Locate the cell with the specified text and output its (X, Y) center coordinate. 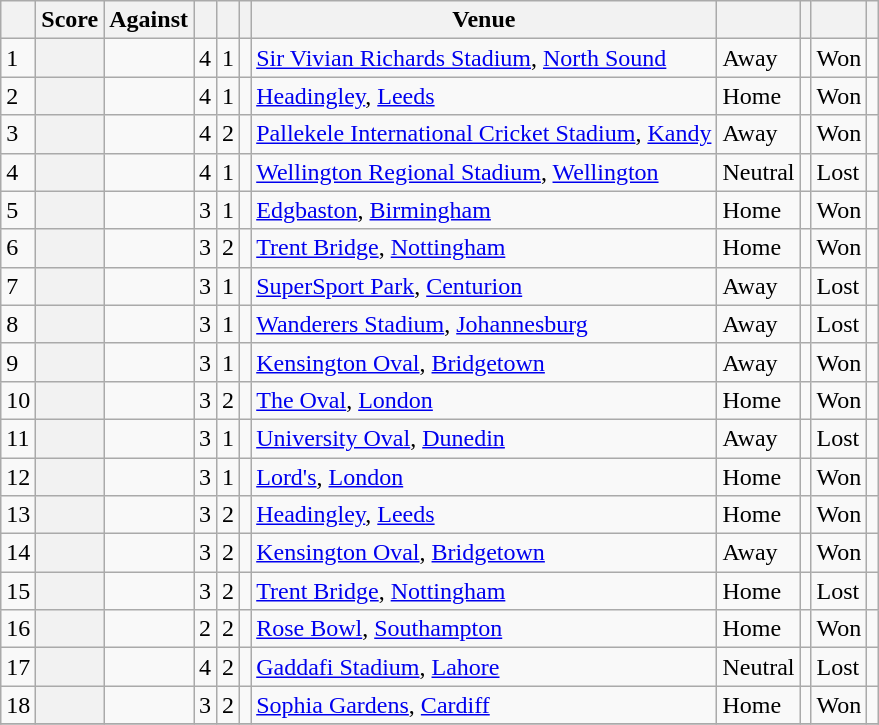
14 (18, 553)
Sophia Gardens, Cardiff (484, 705)
17 (18, 667)
16 (18, 629)
18 (18, 705)
Venue (484, 20)
Rose Bowl, Southampton (484, 629)
13 (18, 515)
5 (18, 210)
Edgbaston, Birmingham (484, 210)
Score (70, 20)
The Oval, London (484, 400)
Gaddafi Stadium, Lahore (484, 667)
Pallekele International Cricket Stadium, Kandy (484, 134)
SuperSport Park, Centurion (484, 286)
Against (149, 20)
11 (18, 438)
15 (18, 591)
Wanderers Stadium, Johannesburg (484, 324)
9 (18, 362)
7 (18, 286)
6 (18, 248)
Sir Vivian Richards Stadium, North Sound (484, 58)
10 (18, 400)
8 (18, 324)
Lord's, London (484, 477)
12 (18, 477)
Wellington Regional Stadium, Wellington (484, 172)
University Oval, Dunedin (484, 438)
